Search for the cell housing the specified text and yield its (X, Y) center coordinate. 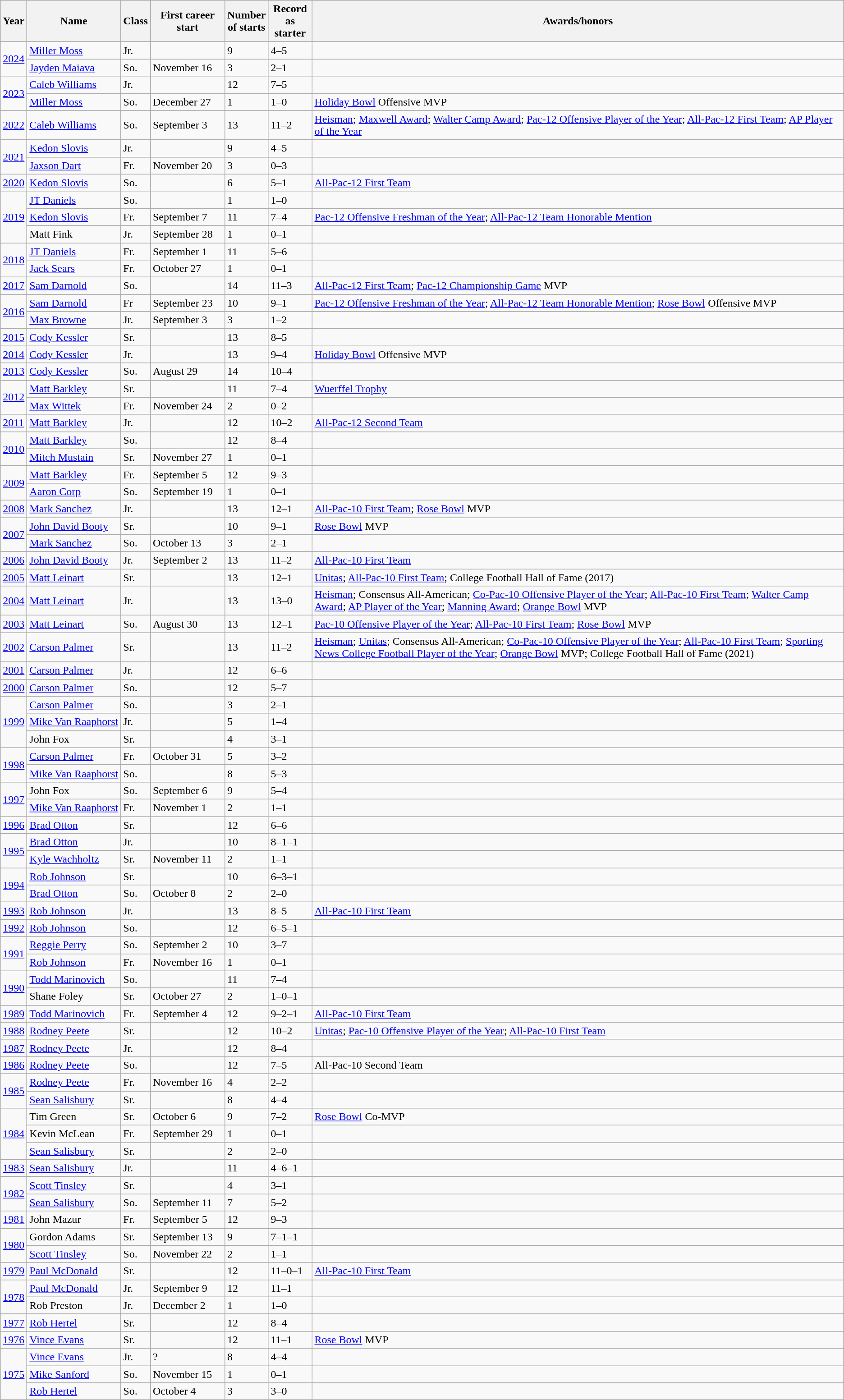
5–1 (290, 183)
Mike Sanford (74, 1374)
4–6–1 (290, 1168)
All-Pac-12 First Team (578, 183)
1997 (14, 799)
Shane Foley (74, 996)
2010 (14, 449)
Gordon Adams (74, 1237)
11–0–1 (290, 1271)
2015 (14, 337)
1980 (14, 1245)
2004 (14, 601)
2018 (14, 260)
2011 (14, 423)
0–2 (290, 406)
1987 (14, 1048)
September 23 (188, 303)
All-Pac-10 First Team; Rose Bowl MVP (578, 509)
All-Pac-12 Second Team (578, 423)
Tim Green (74, 1117)
September 19 (188, 491)
2022 (14, 125)
August 29 (188, 372)
Mitch Mustain (74, 457)
First career start (188, 21)
2023 (14, 93)
1979 (14, 1271)
0–3 (290, 165)
November 11 (188, 859)
2016 (14, 312)
November 20 (188, 165)
8–1–1 (290, 842)
1–4 (290, 722)
5–6 (290, 251)
1992 (14, 928)
2021 (14, 157)
11–3 (290, 286)
1981 (14, 1220)
Name (74, 21)
Jack Sears (74, 269)
October 6 (188, 1117)
1986 (14, 1065)
2000 (14, 688)
Jaxson Dart (74, 165)
7 (246, 1203)
Pac-10 Offensive Player of the Year; All-Pac-10 First Team; Rose Bowl MVP (578, 624)
? (188, 1357)
Numberof starts (246, 21)
1991 (14, 954)
Rose Bowl Co-MVP (578, 1117)
November 24 (188, 406)
2017 (14, 286)
Aaron Corp (74, 491)
September 28 (188, 234)
November 1 (188, 808)
2020 (14, 183)
Class (136, 21)
9–4 (290, 354)
1989 (14, 1014)
5–2 (290, 1203)
7–1–1 (290, 1237)
September 7 (188, 217)
2008 (14, 509)
2–2 (290, 1082)
Max Browne (74, 320)
October 4 (188, 1391)
1990 (14, 988)
1993 (14, 911)
2003 (14, 624)
John Mazur (74, 1220)
2013 (14, 372)
1982 (14, 1194)
Fr (136, 303)
Max Wittek (74, 406)
1994 (14, 885)
1985 (14, 1091)
2009 (14, 483)
2024 (14, 59)
September 13 (188, 1237)
Rob Preston (74, 1305)
November 27 (188, 457)
5–3 (290, 773)
2014 (14, 354)
5–7 (290, 688)
6–3–1 (290, 877)
Unitas; All-Pac-10 First Team; College Football Hall of Fame (2017) (578, 578)
September 11 (188, 1203)
September 1 (188, 251)
September 29 (188, 1134)
2012 (14, 397)
9–2–1 (290, 1014)
December 2 (188, 1305)
10–4 (290, 372)
November 22 (188, 1254)
1977 (14, 1322)
2006 (14, 560)
2001 (14, 670)
1984 (14, 1134)
Pac-12 Offensive Freshman of the Year; All-Pac-12 Team Honorable Mention (578, 217)
All-Pac-10 Second Team (578, 1065)
13–0 (290, 601)
Recordas starter (290, 21)
Wuerffel Trophy (578, 389)
December 27 (188, 102)
2005 (14, 578)
September 6 (188, 790)
1983 (14, 1168)
1–0–1 (290, 996)
1975 (14, 1374)
2002 (14, 647)
6 (246, 183)
3–2 (290, 756)
6–5–1 (290, 928)
October 8 (188, 894)
3–0 (290, 1391)
Matt Fink (74, 234)
1999 (14, 722)
Year (14, 21)
1976 (14, 1340)
November 15 (188, 1374)
1995 (14, 851)
Heisman; Maxwell Award; Walter Camp Award; Pac-12 Offensive Player of the Year; All-Pac-12 First Team; AP Player of the Year (578, 125)
Pac-12 Offensive Freshman of the Year; All-Pac-12 Team Honorable Mention; Rose Bowl Offensive MVP (578, 303)
Awards/honors (578, 21)
October 13 (188, 543)
October 31 (188, 756)
Kevin McLean (74, 1134)
1998 (14, 765)
7–2 (290, 1117)
August 30 (188, 624)
All-Pac-12 First Team; Pac-12 Championship Game MVP (578, 286)
5–4 (290, 790)
1–2 (290, 320)
Kyle Wachholtz (74, 859)
September 9 (188, 1288)
Unitas; Pac-10 Offensive Player of the Year; All-Pac-10 First Team (578, 1031)
3–7 (290, 945)
September 4 (188, 1014)
Jayden Maiava (74, 68)
2019 (14, 217)
2007 (14, 535)
1988 (14, 1031)
1996 (14, 825)
1978 (14, 1297)
Reggie Perry (74, 945)
